For the text-containing cell, return its midpoint in [X, Y] coordinate format. 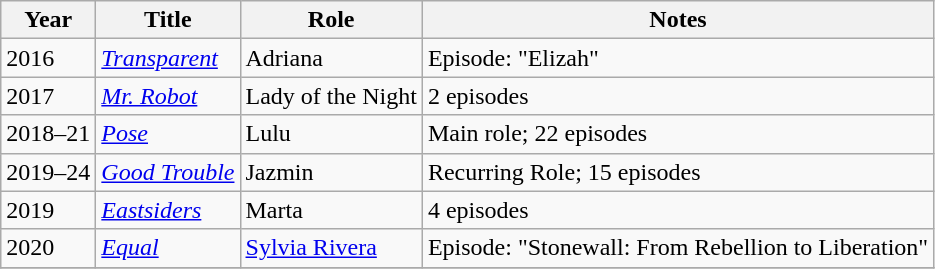
Role [331, 20]
Sylvia Rivera [331, 248]
Transparent [168, 58]
Episode: "Stonewall: From Rebellion to Liberation" [678, 248]
2018–21 [48, 134]
Mr. Robot [168, 96]
Title [168, 20]
2019 [48, 210]
Episode: "Elizah" [678, 58]
2016 [48, 58]
2 episodes [678, 96]
2020 [48, 248]
Recurring Role; 15 episodes [678, 172]
Jazmin [331, 172]
Year [48, 20]
Adriana [331, 58]
Main role; 22 episodes [678, 134]
Lady of the Night [331, 96]
Pose [168, 134]
Marta [331, 210]
Equal [168, 248]
2017 [48, 96]
2019–24 [48, 172]
Good Trouble [168, 172]
Eastsiders [168, 210]
4 episodes [678, 210]
Lulu [331, 134]
Notes [678, 20]
